Locate the cell with the specified text and output its [x, y] center coordinate. 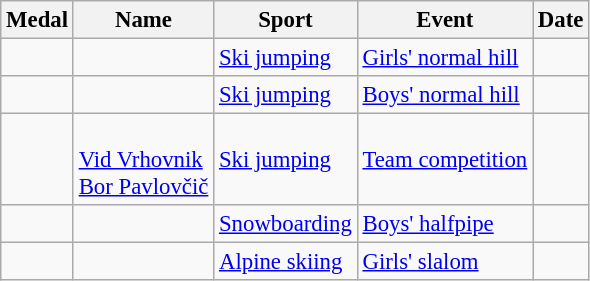
Alpine skiing [286, 262]
Sport [286, 20]
Girls' normal hill [444, 58]
Date [561, 20]
Boys' halfpipe [444, 224]
Name [143, 20]
Medal [38, 20]
Team competition [444, 160]
Event [444, 20]
Girls' slalom [444, 262]
Snowboarding [286, 224]
Vid VrhovnikBor Pavlovčič [143, 160]
Boys' normal hill [444, 95]
